Scan for the cell matching the given text and deliver its [x, y] coordinate at center. 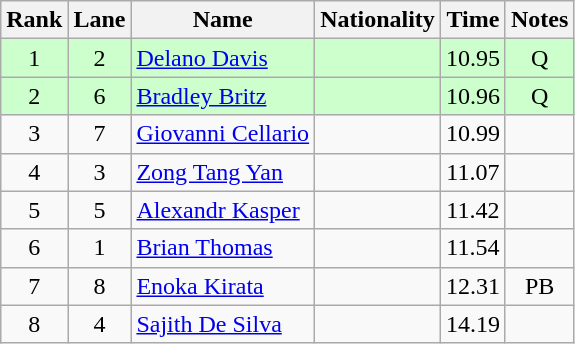
PB [539, 286]
11.42 [472, 210]
Notes [539, 20]
Sajith De Silva [223, 324]
14.19 [472, 324]
Giovanni Cellario [223, 134]
10.95 [472, 58]
Lane [100, 20]
Alexandr Kasper [223, 210]
Time [472, 20]
11.07 [472, 172]
Bradley Britz [223, 96]
10.99 [472, 134]
Enoka Kirata [223, 286]
Name [223, 20]
12.31 [472, 286]
Brian Thomas [223, 248]
Delano Davis [223, 58]
10.96 [472, 96]
11.54 [472, 248]
Zong Tang Yan [223, 172]
Rank [34, 20]
Nationality [378, 20]
